Detect which cell encompasses the target text, then output its [X, Y] center coordinate. 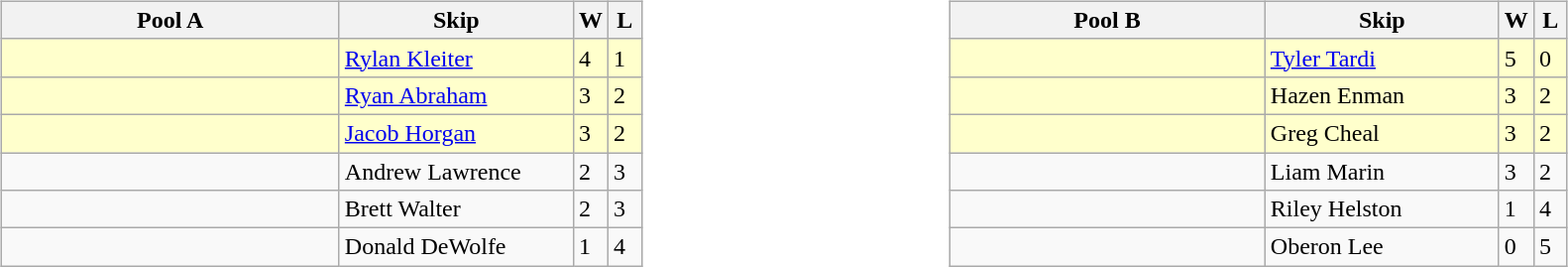
Pool A [170, 20]
Andrew Lawrence [456, 172]
Pool B [1108, 20]
Brett Walter [456, 209]
Ryan Abraham [456, 95]
Hazen Enman [1382, 95]
Greg Cheal [1382, 133]
Donald DeWolfe [456, 247]
Oberon Lee [1382, 247]
Tyler Tardi [1382, 58]
Riley Helston [1382, 209]
Rylan Kleiter [456, 58]
Jacob Horgan [456, 133]
Liam Marin [1382, 172]
